Locate the cell with the specified text and output its (X, Y) center coordinate. 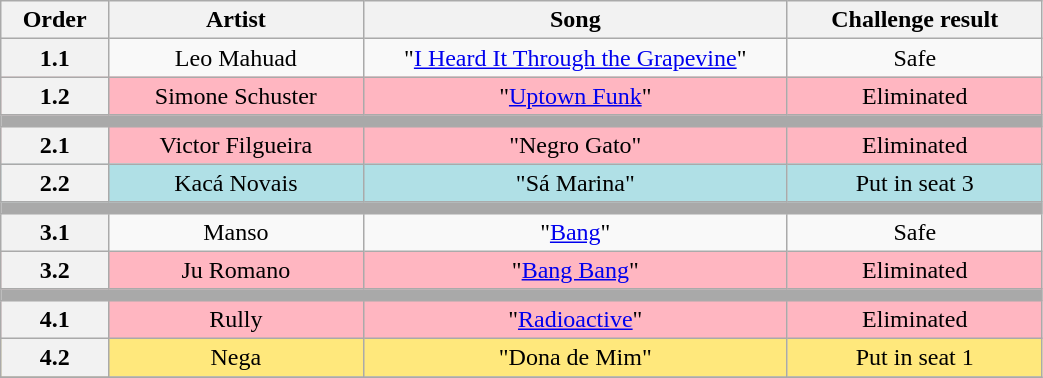
Simone Schuster (236, 96)
Song (575, 20)
"Bang" (575, 232)
1.1 (55, 58)
Kacá Novais (236, 183)
2.2 (55, 183)
3.2 (55, 270)
"Bang Bang" (575, 270)
3.1 (55, 232)
"Dona de Mim" (575, 357)
Leo Mahuad (236, 58)
Artist (236, 20)
"Sá Marina" (575, 183)
Put in seat 3 (914, 183)
Nega (236, 357)
1.2 (55, 96)
Victor Filgueira (236, 145)
"I Heard It Through the Grapevine" (575, 58)
"Negro Gato" (575, 145)
"Radioactive" (575, 319)
Manso (236, 232)
4.2 (55, 357)
Order (55, 20)
"Uptown Funk" (575, 96)
4.1 (55, 319)
Challenge result (914, 20)
Ju Romano (236, 270)
Rully (236, 319)
Put in seat 1 (914, 357)
2.1 (55, 145)
